Determine the (X, Y) coordinate at the center of the cell enclosing the given text.  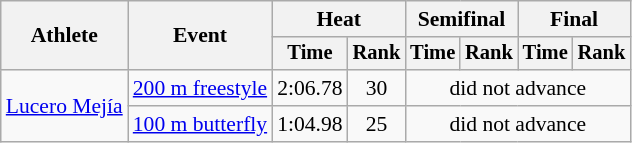
1:04.98 (310, 124)
Semifinal (461, 19)
25 (377, 124)
Final (574, 19)
2:06.78 (310, 88)
30 (377, 88)
Lucero Mejía (64, 106)
100 m butterfly (200, 124)
Athlete (64, 36)
200 m freestyle (200, 88)
Heat (338, 19)
Event (200, 36)
